Provide the [x, y] coordinate of the cell's center where the given text is located.  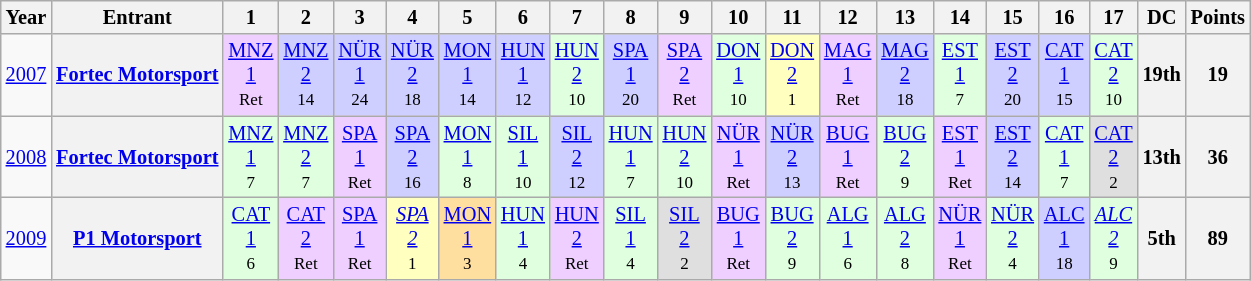
EST220 [1012, 75]
HUN2Ret [577, 238]
SIL14 [631, 238]
EST17 [960, 75]
HUN17 [631, 157]
5 [468, 17]
CAT2Ret [306, 238]
ALG16 [848, 238]
MON114 [468, 75]
12 [848, 17]
14 [960, 17]
DC [1162, 17]
SPA21 [412, 238]
4 [412, 17]
7 [577, 17]
SPA216 [412, 157]
16 [1064, 17]
9 [684, 17]
19 [1218, 75]
SPA120 [631, 75]
EST1Ret [960, 157]
2009 [26, 238]
13th [1162, 157]
10 [738, 17]
MAG1Ret [848, 75]
5th [1162, 238]
2 [306, 17]
ALC29 [1113, 238]
19th [1162, 75]
SIL212 [577, 157]
CAT115 [1064, 75]
CAT22 [1113, 157]
SIL110 [523, 157]
17 [1113, 17]
MON18 [468, 157]
1 [250, 17]
DON110 [738, 75]
ALC118 [1064, 238]
Points [1218, 17]
SIL22 [684, 238]
13 [904, 17]
NÜR213 [792, 157]
36 [1218, 157]
CAT16 [250, 238]
P1 Motorsport [137, 238]
HUN14 [523, 238]
CAT17 [1064, 157]
DON21 [792, 75]
11 [792, 17]
NÜR24 [1012, 238]
ALG28 [904, 238]
Entrant [137, 17]
MNZ214 [306, 75]
HUN112 [523, 75]
MON13 [468, 238]
MNZ1Ret [250, 75]
MAG218 [904, 75]
NÜR218 [412, 75]
NÜR124 [360, 75]
2007 [26, 75]
89 [1218, 238]
2008 [26, 157]
MNZ27 [306, 157]
CAT210 [1113, 75]
EST214 [1012, 157]
MNZ17 [250, 157]
15 [1012, 17]
SPA2Ret [684, 75]
Year [26, 17]
6 [523, 17]
8 [631, 17]
3 [360, 17]
